Return [x, y] of the center of cell containing provided text 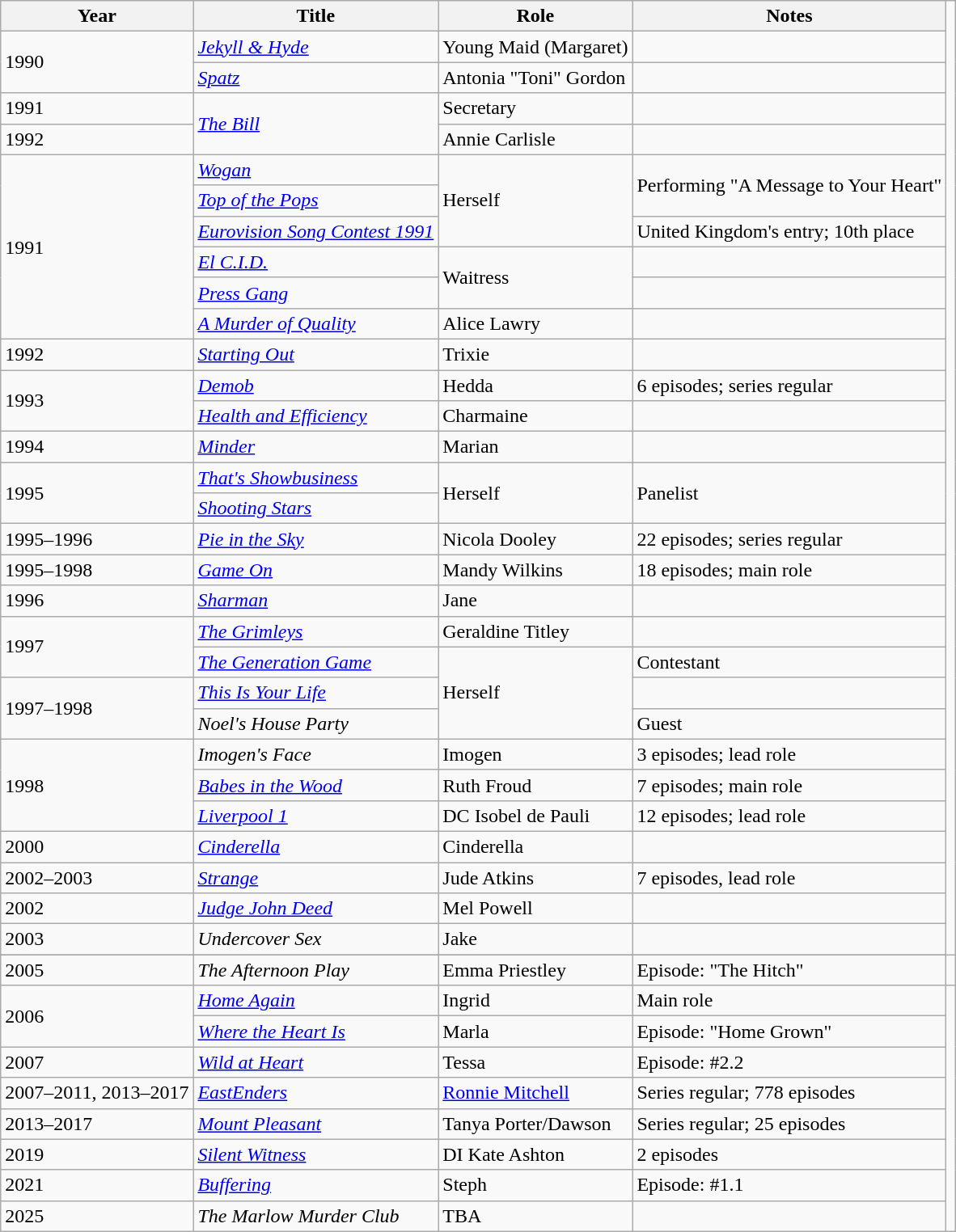
Episode: #1.1 [789, 1185]
7 episodes; main role [789, 785]
1995 [97, 493]
Episode: #2.2 [789, 1062]
1994 [97, 447]
Nicola Dooley [535, 539]
Waitress [535, 277]
Episode: "Home Grown" [789, 1032]
Liverpool 1 [315, 816]
Imogen [535, 754]
Ronnie Mitchell [535, 1093]
Imogen's Face [315, 754]
Strange [315, 877]
DI Kate Ashton [535, 1154]
Hedda [535, 386]
Eurovision Song Contest 1991 [315, 231]
Silent Witness [315, 1154]
Where the Heart Is [315, 1032]
Main role [789, 1001]
Mandy Wilkins [535, 570]
Babes in the Wood [315, 785]
Wild at Heart [315, 1062]
1993 [97, 401]
Antonia "Toni" Gordon [535, 78]
Shooting Stars [315, 508]
United Kingdom's entry; 10th place [789, 231]
2000 [97, 846]
Jude Atkins [535, 877]
Sharman [315, 601]
6 episodes; series regular [789, 386]
Tanya Porter/Dawson [535, 1124]
Charmaine [535, 416]
1997 [97, 647]
Episode: "The Hitch" [789, 970]
Health and Efficiency [315, 416]
2007 [97, 1062]
Ingrid [535, 1001]
That's Showbusiness [315, 478]
Ruth Froud [535, 785]
Trixie [535, 354]
Panelist [789, 493]
The Afternoon Play [315, 970]
2021 [97, 1185]
Guest [789, 724]
Mel Powell [535, 909]
12 episodes; lead role [789, 816]
1996 [97, 601]
Pie in the Sky [315, 539]
The Grimleys [315, 631]
Jake [535, 939]
1995–1996 [97, 539]
2006 [97, 1016]
Young Maid (Margaret) [535, 47]
The Bill [315, 124]
2007–2011, 2013–2017 [97, 1093]
TBA [535, 1216]
The Marlow Murder Club [315, 1216]
1997–1998 [97, 708]
1995–1998 [97, 570]
Series regular; 25 episodes [789, 1124]
Demob [315, 386]
2005 [97, 970]
1990 [97, 62]
Marla [535, 1032]
Mount Pleasant [315, 1124]
Home Again [315, 1001]
Top of the Pops [315, 200]
Buffering [315, 1185]
El C.I.D. [315, 262]
2 episodes [789, 1154]
2019 [97, 1154]
Undercover Sex [315, 939]
Spatz [315, 78]
Noel's House Party [315, 724]
Tessa [535, 1062]
The Generation Game [315, 662]
2025 [97, 1216]
Alice Lawry [535, 323]
Steph [535, 1185]
Role [535, 16]
Jekyll & Hyde [315, 47]
2003 [97, 939]
DC Isobel de Pauli [535, 816]
2002 [97, 909]
7 episodes, lead role [789, 877]
Geraldine Titley [535, 631]
Performing "A Message to Your Heart" [789, 185]
Year [97, 16]
Marian [535, 447]
2002–2003 [97, 877]
A Murder of Quality [315, 323]
2013–2017 [97, 1124]
Judge John Deed [315, 909]
18 episodes; main role [789, 570]
Starting Out [315, 354]
22 episodes; series regular [789, 539]
Contestant [789, 662]
Series regular; 778 episodes [789, 1093]
Wogan [315, 170]
This Is Your Life [315, 693]
Press Gang [315, 293]
Jane [535, 601]
EastEnders [315, 1093]
3 episodes; lead role [789, 754]
Annie Carlisle [535, 139]
Title [315, 16]
Secretary [535, 108]
Emma Priestley [535, 970]
1998 [97, 785]
Notes [789, 16]
Game On [315, 570]
Minder [315, 447]
